Locate the cell with the specified text and output its [x, y] center coordinate. 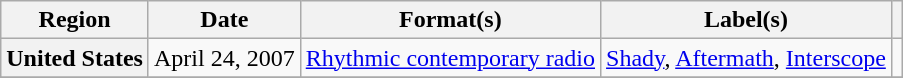
Rhythmic contemporary radio [450, 58]
April 24, 2007 [224, 58]
Shady, Aftermath, Interscope [746, 58]
Region [75, 20]
Label(s) [746, 20]
Format(s) [450, 20]
United States [75, 58]
Date [224, 20]
